Extract the (X, Y) coordinate from the center of the cell holding the provided text.  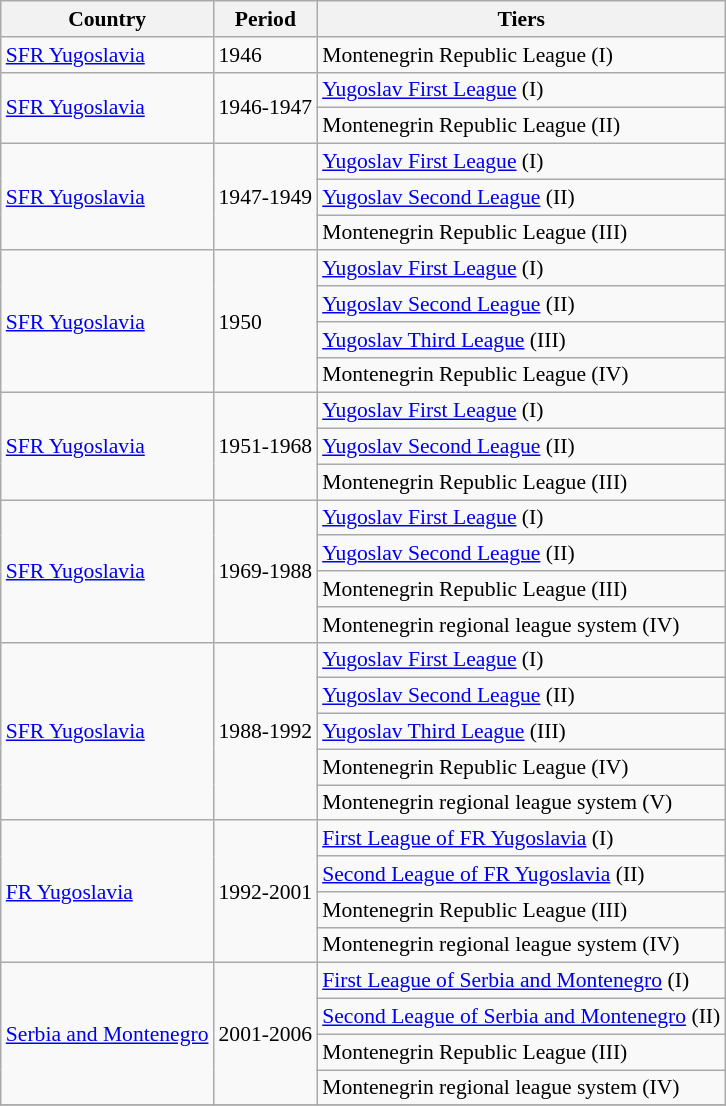
Second League of FR Yugoslavia (II) (521, 874)
First League of FR Yugoslavia (I) (521, 839)
Second League of Serbia and Montenegro (II) (521, 1017)
1988-1992 (265, 731)
1946 (265, 55)
1969-1988 (265, 571)
FR Yugoslavia (108, 892)
Tiers (521, 19)
1992-2001 (265, 892)
2001-2006 (265, 1034)
Montenegrin regional league system (V) (521, 803)
Period (265, 19)
First League of Serbia and Montenegro (I) (521, 981)
1947-1949 (265, 198)
Serbia and Montenegro (108, 1034)
1950 (265, 322)
Country (108, 19)
Montenegrin Republic League (II) (521, 126)
1951-1968 (265, 446)
1946-1947 (265, 108)
Montenegrin Republic League (I) (521, 55)
